Pinpoint the cell where the given text exists, returning its (x, y) midpoint coordinate. 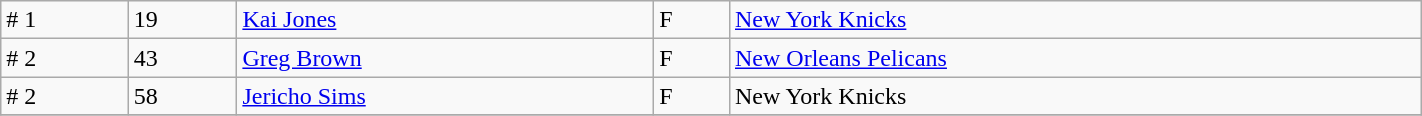
Greg Brown (446, 58)
58 (182, 96)
Jericho Sims (446, 96)
# 1 (64, 20)
19 (182, 20)
New Orleans Pelicans (1075, 58)
43 (182, 58)
Kai Jones (446, 20)
